Capture the cell that displays the provided text and extract its [x, y] central coordinate. 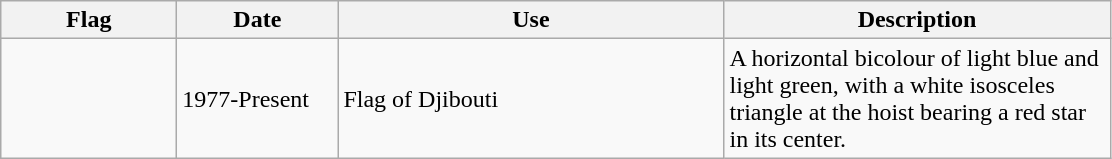
Use [531, 20]
Flag of Djibouti [531, 98]
A horizontal bicolour of light blue and light green, with a white isosceles triangle at the hoist bearing a red star in its center. [917, 98]
Description [917, 20]
Date [258, 20]
1977-Present [258, 98]
Flag [89, 20]
